Return [x, y] of the center of cell containing provided text 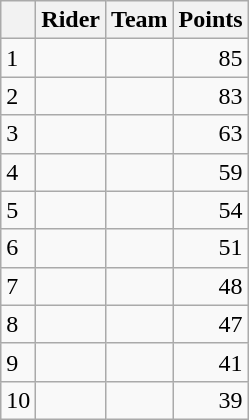
83 [210, 96]
48 [210, 286]
63 [210, 134]
54 [210, 210]
7 [18, 286]
41 [210, 362]
4 [18, 172]
85 [210, 58]
Points [210, 20]
59 [210, 172]
Team [140, 20]
10 [18, 400]
8 [18, 324]
9 [18, 362]
6 [18, 248]
39 [210, 400]
3 [18, 134]
Rider [71, 20]
47 [210, 324]
2 [18, 96]
1 [18, 58]
5 [18, 210]
51 [210, 248]
